Locate the cell with the specified text and output its [X, Y] center coordinate. 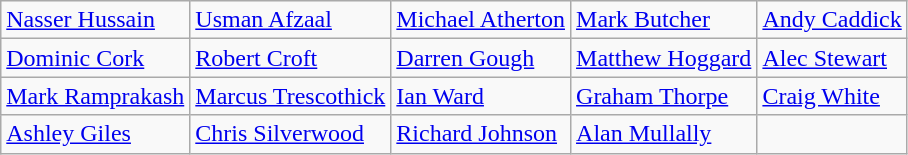
Dominic Cork [96, 58]
Alec Stewart [832, 58]
Alan Mullally [664, 134]
Andy Caddick [832, 20]
Nasser Hussain [96, 20]
Chris Silverwood [290, 134]
Mark Butcher [664, 20]
Graham Thorpe [664, 96]
Usman Afzaal [290, 20]
Mark Ramprakash [96, 96]
Richard Johnson [481, 134]
Craig White [832, 96]
Marcus Trescothick [290, 96]
Ian Ward [481, 96]
Darren Gough [481, 58]
Matthew Hoggard [664, 58]
Ashley Giles [96, 134]
Michael Atherton [481, 20]
Robert Croft [290, 58]
